Scan for the cell matching the given text and deliver its [x, y] coordinate at center. 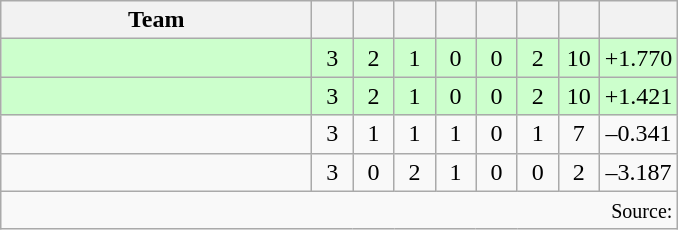
Team [156, 20]
–0.341 [638, 134]
–3.187 [638, 172]
+1.770 [638, 58]
Source: [340, 210]
7 [578, 134]
+1.421 [638, 96]
